Locate the cell with the specified text and output its [x, y] center coordinate. 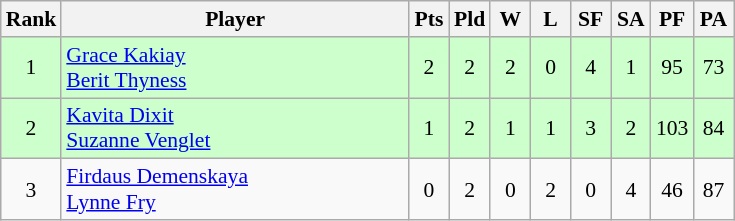
SF [591, 19]
87 [713, 190]
Player [235, 19]
95 [672, 68]
73 [713, 68]
Pld [470, 19]
46 [672, 190]
Rank [32, 19]
W [510, 19]
PF [672, 19]
SA [631, 19]
PA [713, 19]
103 [672, 128]
Kavita Dixit Suzanne Venglet [235, 128]
Firdaus Demenskaya Lynne Fry [235, 190]
84 [713, 128]
Pts [429, 19]
Grace Kakiay Berit Thyness [235, 68]
L [550, 19]
